From the cell containing the given text, extract its center point as (X, Y) coordinate. 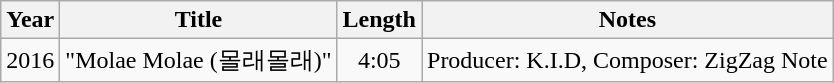
Length (379, 20)
Producer: K.I.D, Composer: ZigZag Note (628, 60)
Notes (628, 20)
Year (30, 20)
4:05 (379, 60)
"Molae Molae (몰래몰래)" (198, 60)
Title (198, 20)
2016 (30, 60)
